Pinpoint the cell where the given text exists, returning its [x, y] midpoint coordinate. 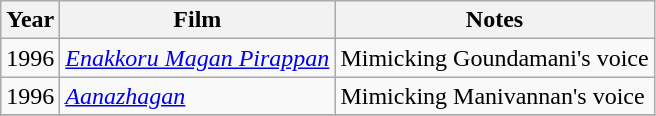
Aanazhagan [198, 96]
Notes [494, 20]
Mimicking Manivannan's voice [494, 96]
Enakkoru Magan Pirappan [198, 58]
Film [198, 20]
Year [30, 20]
Mimicking Goundamani's voice [494, 58]
